Extract the [x, y] coordinate from the center of the cell holding the provided text.  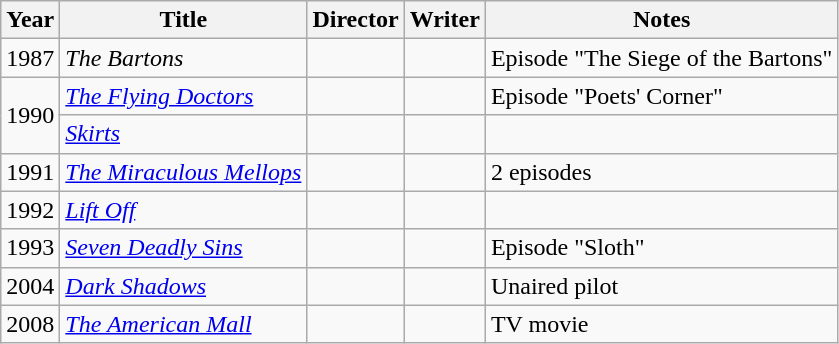
Dark Shadows [184, 286]
2008 [30, 324]
TV movie [662, 324]
The Bartons [184, 58]
1987 [30, 58]
1992 [30, 210]
Skirts [184, 134]
Episode "Sloth" [662, 248]
Episode "The Siege of the Bartons" [662, 58]
Seven Deadly Sins [184, 248]
Lift Off [184, 210]
2004 [30, 286]
1993 [30, 248]
1991 [30, 172]
The Flying Doctors [184, 96]
The American Mall [184, 324]
Year [30, 20]
Episode "Poets' Corner" [662, 96]
2 episodes [662, 172]
Writer [444, 20]
Director [356, 20]
1990 [30, 115]
Unaired pilot [662, 286]
Title [184, 20]
The Miraculous Mellops [184, 172]
Notes [662, 20]
